Identify which cell holds the provided text, then report its [X, Y] central coordinate. 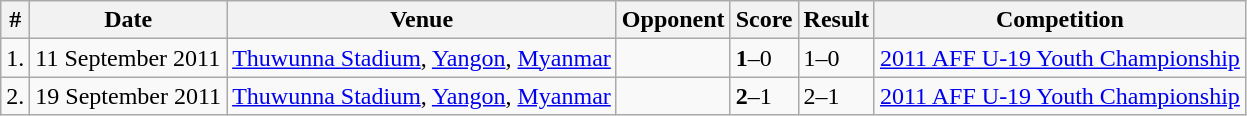
Opponent [673, 20]
19 September 2011 [128, 96]
Score [764, 20]
Result [836, 20]
11 September 2011 [128, 58]
2. [16, 96]
1. [16, 58]
Competition [1060, 20]
Venue [422, 20]
Date [128, 20]
# [16, 20]
